For the text-containing cell, return its midpoint in (X, Y) coordinate format. 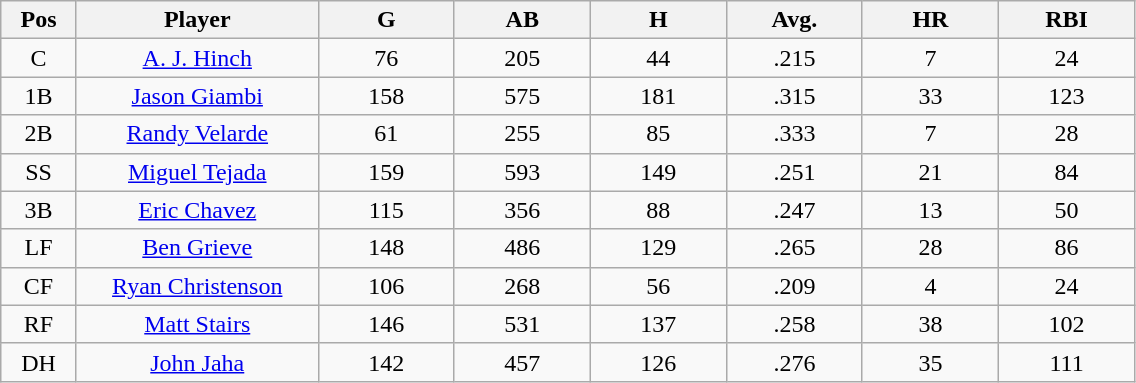
H (658, 20)
531 (522, 324)
Eric Chavez (197, 210)
Jason Giambi (197, 96)
129 (658, 248)
457 (522, 362)
2B (39, 134)
Miguel Tejada (197, 172)
1B (39, 96)
38 (930, 324)
.247 (794, 210)
61 (386, 134)
86 (1066, 248)
.333 (794, 134)
RF (39, 324)
.251 (794, 172)
111 (1066, 362)
158 (386, 96)
50 (1066, 210)
255 (522, 134)
88 (658, 210)
33 (930, 96)
76 (386, 58)
106 (386, 286)
Randy Velarde (197, 134)
356 (522, 210)
205 (522, 58)
.215 (794, 58)
C (39, 58)
149 (658, 172)
A. J. Hinch (197, 58)
102 (1066, 324)
G (386, 20)
115 (386, 210)
56 (658, 286)
DH (39, 362)
SS (39, 172)
146 (386, 324)
Ben Grieve (197, 248)
137 (658, 324)
Avg. (794, 20)
593 (522, 172)
84 (1066, 172)
3B (39, 210)
126 (658, 362)
148 (386, 248)
Matt Stairs (197, 324)
.276 (794, 362)
.209 (794, 286)
159 (386, 172)
85 (658, 134)
142 (386, 362)
35 (930, 362)
.265 (794, 248)
4 (930, 286)
CF (39, 286)
LF (39, 248)
181 (658, 96)
575 (522, 96)
John Jaha (197, 362)
44 (658, 58)
HR (930, 20)
Player (197, 20)
AB (522, 20)
123 (1066, 96)
21 (930, 172)
Ryan Christenson (197, 286)
.315 (794, 96)
Pos (39, 20)
268 (522, 286)
RBI (1066, 20)
13 (930, 210)
.258 (794, 324)
486 (522, 248)
